Identify which cell holds the provided text, then report its [x, y] central coordinate. 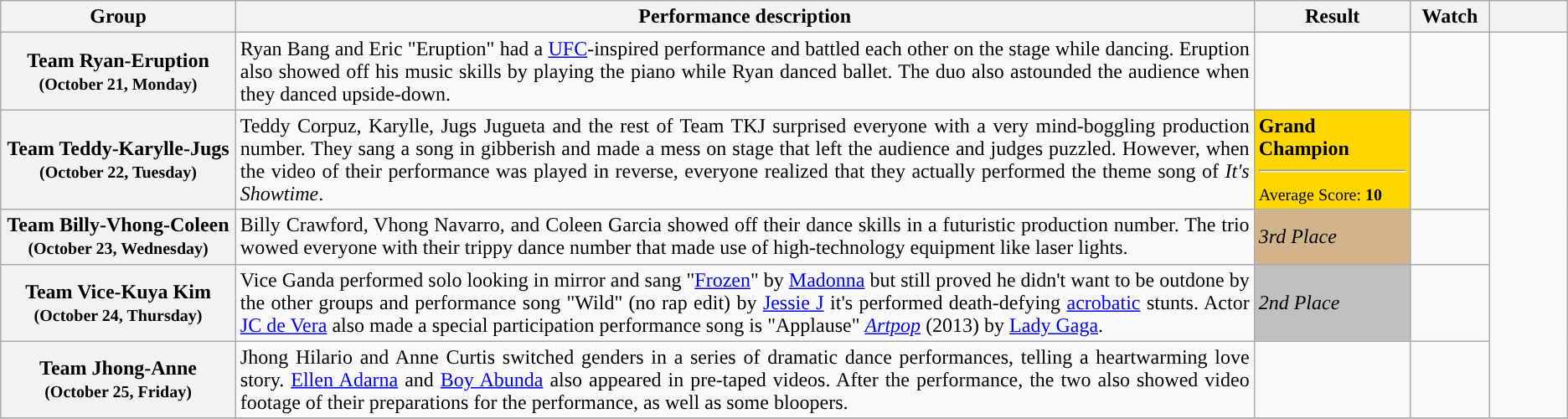
Grand ChampionAverage Score: 10 [1332, 159]
2nd Place [1332, 303]
Team Ryan-Eruption(October 21, Monday) [119, 71]
Group [119, 17]
Team Teddy-Karylle-Jugs(October 22, Tuesday) [119, 159]
Watch [1450, 17]
Team Billy-Vhong-Coleen(October 23, Wednesday) [119, 236]
Team Vice-Kuya Kim(October 24, Thursday) [119, 303]
Result [1332, 17]
Team Jhong-Anne(October 25, Friday) [119, 380]
Performance description [745, 17]
3rd Place [1332, 236]
